From the cell containing the given text, extract its center point as (x, y) coordinate. 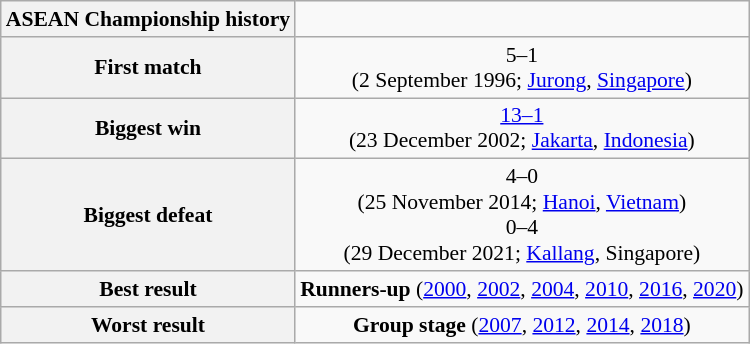
Worst result (148, 325)
Group stage (2007, 2012, 2014, 2018) (522, 325)
Biggest defeat (148, 215)
Runners-up (2000, 2002, 2004, 2010, 2016, 2020) (522, 289)
Best result (148, 289)
13–1 (23 December 2002; Jakarta, Indonesia) (522, 128)
First match (148, 68)
5–1 (2 September 1996; Jurong, Singapore) (522, 68)
ASEAN Championship history (148, 19)
4–0 (25 November 2014; Hanoi, Vietnam) 0–4 (29 December 2021; Kallang, Singapore) (522, 215)
Biggest win (148, 128)
